Pinpoint the cell where the given text exists, returning its [X, Y] midpoint coordinate. 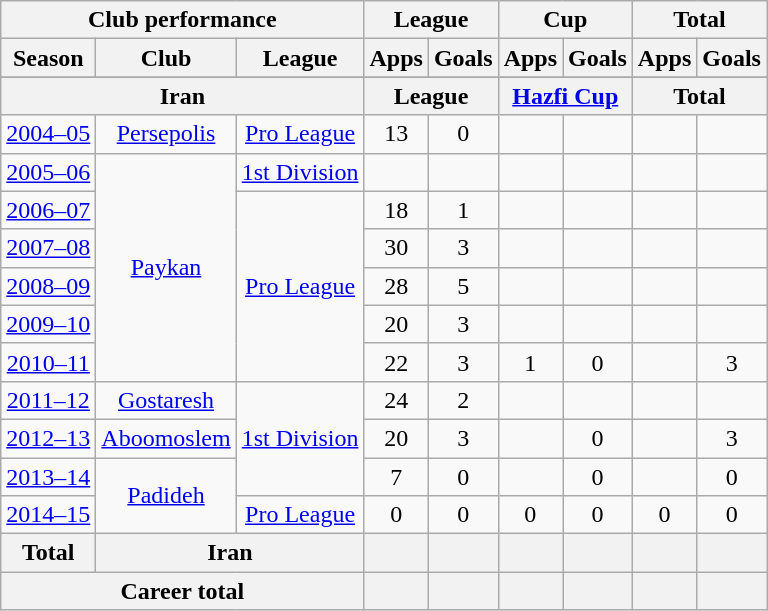
Padideh [166, 496]
Club [166, 58]
2013–14 [48, 477]
7 [396, 477]
24 [396, 400]
2011–12 [48, 400]
2006–07 [48, 210]
Club performance [182, 20]
28 [396, 286]
22 [396, 362]
30 [396, 248]
2009–10 [48, 324]
Career total [182, 591]
2004–05 [48, 134]
2005–06 [48, 172]
18 [396, 210]
2007–08 [48, 248]
Gostaresh [166, 400]
5 [463, 286]
2 [463, 400]
Paykan [166, 267]
Cup [565, 20]
2014–15 [48, 515]
Season [48, 58]
2012–13 [48, 438]
2010–11 [48, 362]
Hazfi Cup [565, 96]
Persepolis [166, 134]
Aboomoslem [166, 438]
2008–09 [48, 286]
13 [396, 134]
